Return the (x, y) coordinate for the center point of the cell that contains the specified text.  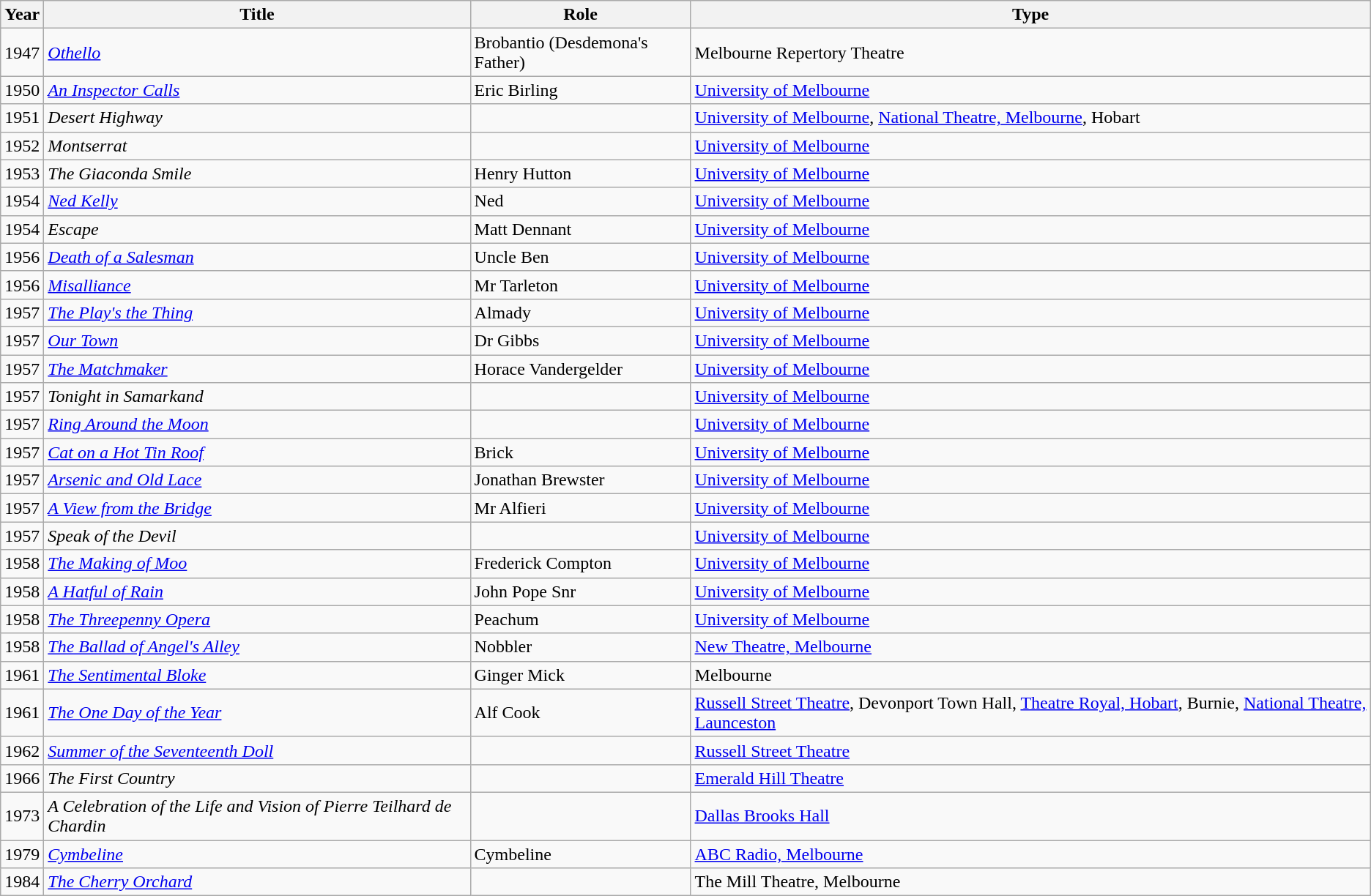
1966 (22, 778)
The Mill Theatre, Melbourne (1030, 882)
Arsenic and Old Lace (257, 480)
The Making of Moo (257, 564)
Almady (580, 313)
The Threepenny Opera (257, 619)
Nobbler (580, 647)
Brobantio (Desdemona's Father) (580, 53)
Matt Dennant (580, 229)
Year (22, 15)
1953 (22, 173)
John Pope Snr (580, 591)
Role (580, 15)
Ned (580, 201)
The First Country (257, 778)
1952 (22, 146)
Russell Street Theatre (1030, 750)
A Celebration of the Life and Vision of Pierre Teilhard de Chardin (257, 815)
Russell Street Theatre, Devonport Town Hall, Theatre Royal, Hobart, Burnie, National Theatre, Launceston (1030, 713)
Our Town (257, 340)
1951 (22, 118)
ABC Radio, Melbourne (1030, 854)
Mr Tarleton (580, 285)
1984 (22, 882)
Frederick Compton (580, 564)
The Sentimental Bloke (257, 675)
Misalliance (257, 285)
Ginger Mick (580, 675)
1947 (22, 53)
Eric Birling (580, 90)
The Giaconda Smile (257, 173)
An Inspector Calls (257, 90)
Speak of the Devil (257, 536)
Emerald Hill Theatre (1030, 778)
Dr Gibbs (580, 340)
1962 (22, 750)
The Cherry Orchard (257, 882)
Melbourne (1030, 675)
Henry Hutton (580, 173)
The Play's the Thing (257, 313)
Melbourne Repertory Theatre (1030, 53)
The One Day of the Year (257, 713)
Summer of the Seventeenth Doll (257, 750)
Montserrat (257, 146)
1973 (22, 815)
Desert Highway (257, 118)
Ring Around the Moon (257, 425)
A Hatful of Rain (257, 591)
Cat on a Hot Tin Roof (257, 452)
Title (257, 15)
Ned Kelly (257, 201)
1950 (22, 90)
New Theatre, Melbourne (1030, 647)
A View from the Bridge (257, 508)
Horace Vandergelder (580, 368)
Death of a Salesman (257, 257)
Othello (257, 53)
The Ballad of Angel's Alley (257, 647)
Peachum (580, 619)
Dallas Brooks Hall (1030, 815)
The Matchmaker (257, 368)
Alf Cook (580, 713)
Type (1030, 15)
Uncle Ben (580, 257)
Mr Alfieri (580, 508)
Escape (257, 229)
Tonight in Samarkand (257, 397)
Brick (580, 452)
1979 (22, 854)
University of Melbourne, National Theatre, Melbourne, Hobart (1030, 118)
Jonathan Brewster (580, 480)
